For the text-containing cell, return its midpoint in [X, Y] coordinate format. 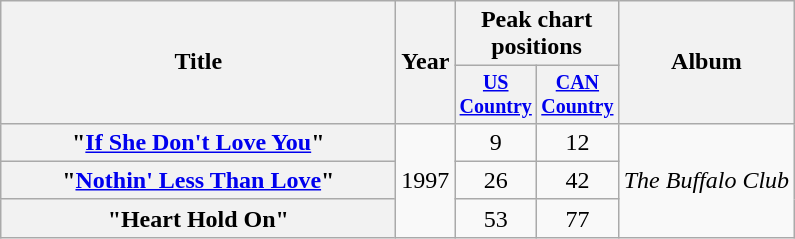
12 [578, 142]
42 [578, 180]
9 [496, 142]
77 [578, 218]
"Nothin' Less Than Love" [198, 180]
53 [496, 218]
1997 [426, 180]
"Heart Hold On" [198, 218]
"If She Don't Love You" [198, 142]
US Country [496, 94]
Peak chartpositions [536, 34]
The Buffalo Club [706, 180]
Title [198, 62]
Album [706, 62]
CAN Country [578, 94]
Year [426, 62]
26 [496, 180]
